Output the (x, y) coordinate of the center of the cell containing the given text.  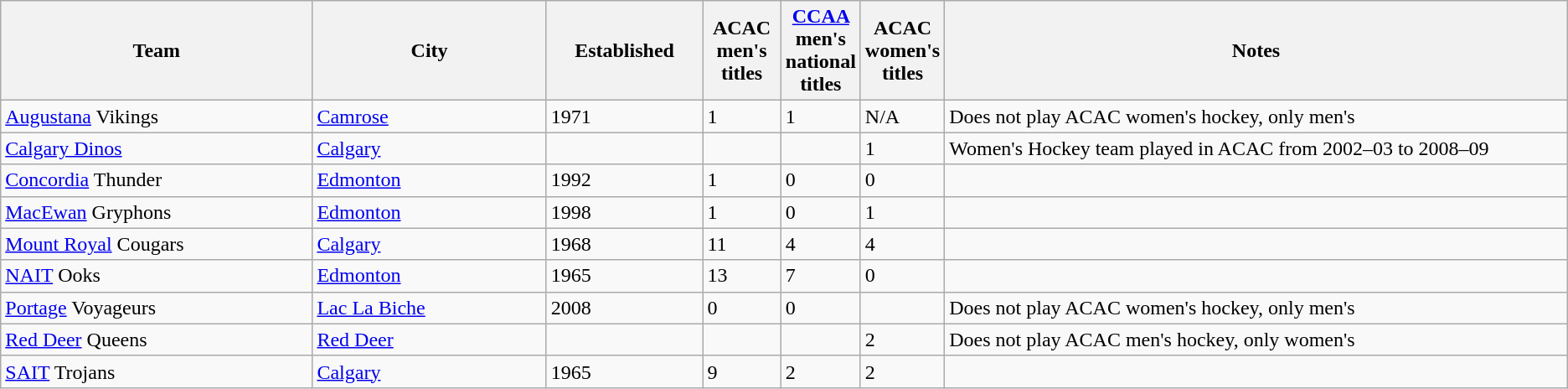
7 (821, 276)
Concordia Thunder (157, 180)
Women's Hockey team played in ACAC from 2002–03 to 2008–09 (1256, 148)
Portage Voyageurs (157, 308)
13 (742, 276)
Augustana Vikings (157, 117)
Calgary Dinos (157, 148)
Red Deer (429, 340)
City (429, 50)
SAIT Trojans (157, 371)
Notes (1256, 50)
Lac La Biche (429, 308)
Established (625, 50)
Mount Royal Cougars (157, 244)
2008 (625, 308)
Red Deer Queens (157, 340)
1992 (625, 180)
Does not play ACAC men's hockey, only women's (1256, 340)
NAIT Ooks (157, 276)
Team (157, 50)
1968 (625, 244)
ACAC women's titles (902, 50)
Camrose (429, 117)
1971 (625, 117)
9 (742, 371)
CCAA men's national titles (821, 50)
ACAC men's titles (742, 50)
11 (742, 244)
N/A (902, 117)
1998 (625, 212)
MacEwan Gryphons (157, 212)
